Search for the cell housing the specified text and yield its (X, Y) center coordinate. 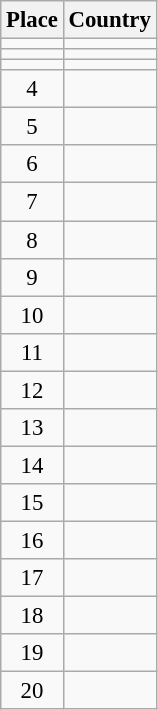
4 (32, 89)
18 (32, 616)
20 (32, 691)
5 (32, 127)
Place (32, 20)
12 (32, 390)
9 (32, 277)
7 (32, 202)
8 (32, 240)
Country (110, 20)
19 (32, 653)
16 (32, 540)
6 (32, 165)
17 (32, 578)
10 (32, 315)
11 (32, 352)
14 (32, 465)
15 (32, 503)
13 (32, 428)
